Find where the given text appears and provide that cell's center as [x, y] coordinate. 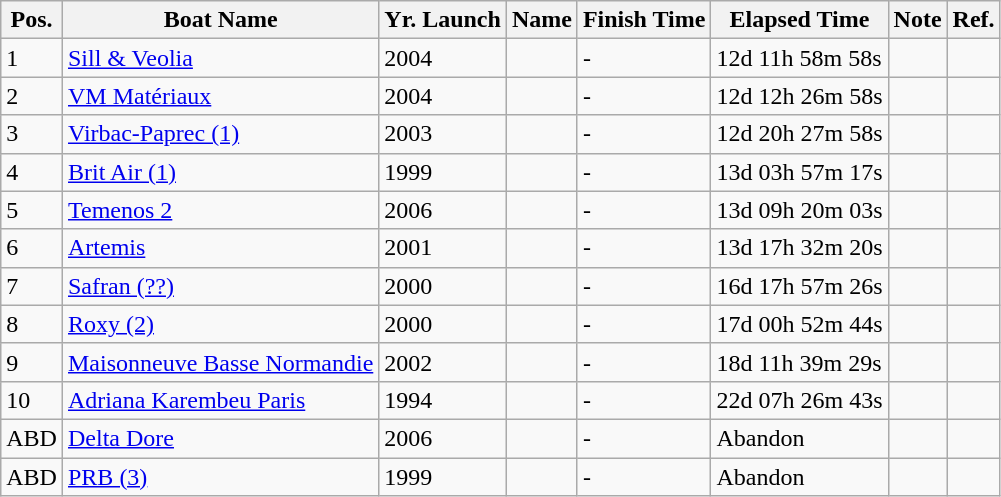
6 [32, 248]
Safran (??) [220, 286]
9 [32, 362]
Finish Time [644, 20]
13d 17h 32m 20s [800, 248]
Pos. [32, 20]
3 [32, 134]
Yr. Launch [443, 20]
2 [32, 96]
8 [32, 324]
Brit Air (1) [220, 172]
5 [32, 210]
13d 09h 20m 03s [800, 210]
18d 11h 39m 29s [800, 362]
Boat Name [220, 20]
Adriana Karembeu Paris [220, 400]
PRB (3) [220, 477]
Elapsed Time [800, 20]
13d 03h 57m 17s [800, 172]
2001 [443, 248]
12d 11h 58m 58s [800, 58]
Note [918, 20]
7 [32, 286]
12d 20h 27m 58s [800, 134]
Delta Dore [220, 438]
1 [32, 58]
Roxy (2) [220, 324]
10 [32, 400]
Sill & Veolia [220, 58]
2002 [443, 362]
22d 07h 26m 43s [800, 400]
16d 17h 57m 26s [800, 286]
2003 [443, 134]
17d 00h 52m 44s [800, 324]
12d 12h 26m 58s [800, 96]
Virbac-Paprec (1) [220, 134]
Ref. [974, 20]
VM Matériaux [220, 96]
4 [32, 172]
Temenos 2 [220, 210]
Artemis [220, 248]
1994 [443, 400]
Name [542, 20]
Maisonneuve Basse Normandie [220, 362]
